For the text-containing cell, return its midpoint in (x, y) coordinate format. 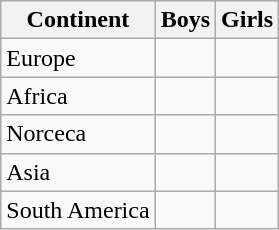
Continent (78, 20)
Boys (185, 20)
Girls (248, 20)
South America (78, 210)
Europe (78, 58)
Africa (78, 96)
Norceca (78, 134)
Asia (78, 172)
